Capture the cell that displays the provided text and extract its [X, Y] central coordinate. 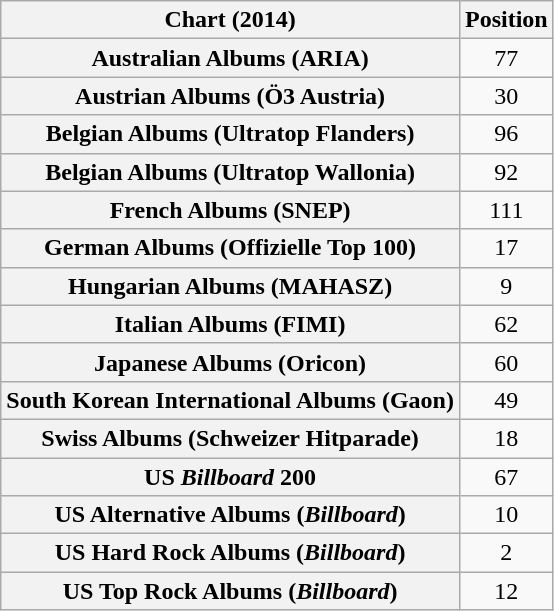
92 [506, 172]
111 [506, 210]
10 [506, 515]
Italian Albums (FIMI) [230, 324]
South Korean International Albums (Gaon) [230, 400]
Belgian Albums (Ultratop Flanders) [230, 134]
12 [506, 591]
62 [506, 324]
Position [506, 20]
60 [506, 362]
French Albums (SNEP) [230, 210]
Japanese Albums (Oricon) [230, 362]
67 [506, 477]
2 [506, 553]
30 [506, 96]
17 [506, 248]
US Hard Rock Albums (Billboard) [230, 553]
96 [506, 134]
Chart (2014) [230, 20]
German Albums (Offizielle Top 100) [230, 248]
US Alternative Albums (Billboard) [230, 515]
9 [506, 286]
49 [506, 400]
Australian Albums (ARIA) [230, 58]
Belgian Albums (Ultratop Wallonia) [230, 172]
77 [506, 58]
Austrian Albums (Ö3 Austria) [230, 96]
US Top Rock Albums (Billboard) [230, 591]
18 [506, 438]
Hungarian Albums (MAHASZ) [230, 286]
US Billboard 200 [230, 477]
Swiss Albums (Schweizer Hitparade) [230, 438]
